For the text-containing cell, return its midpoint in (x, y) coordinate format. 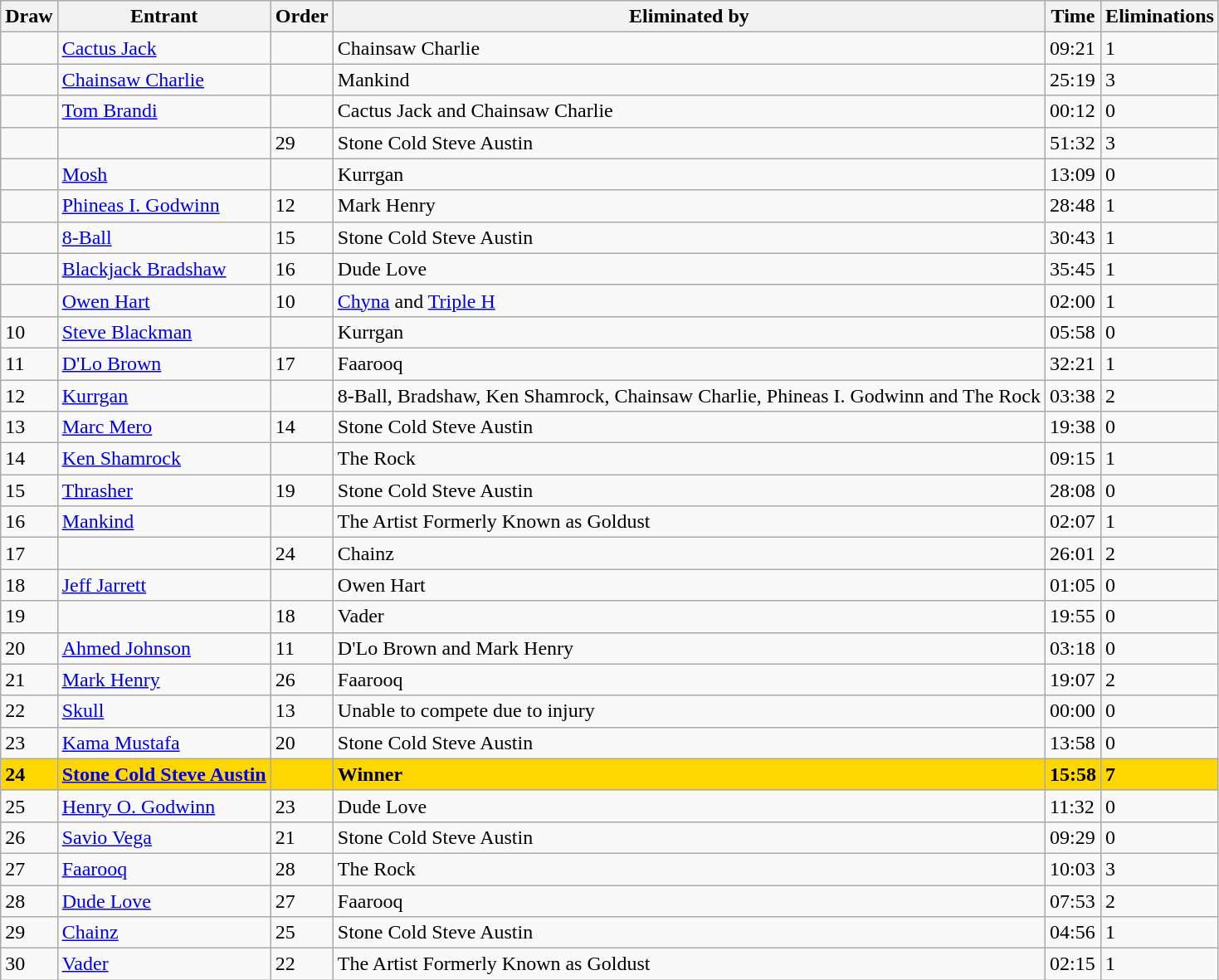
30 (29, 964)
Kama Mustafa (164, 743)
15:58 (1074, 774)
Eliminations (1160, 17)
Time (1074, 17)
Thrasher (164, 490)
Tom Brandi (164, 111)
Cactus Jack (164, 48)
Entrant (164, 17)
Ken Shamrock (164, 459)
Cactus Jack and Chainsaw Charlie (689, 111)
28:48 (1074, 206)
Order (302, 17)
28:08 (1074, 490)
51:32 (1074, 143)
7 (1160, 774)
07:53 (1074, 900)
Jeff Jarrett (164, 585)
10:03 (1074, 869)
02:15 (1074, 964)
03:38 (1074, 396)
09:21 (1074, 48)
Phineas I. Godwinn (164, 206)
19:07 (1074, 680)
00:00 (1074, 711)
Mosh (164, 174)
02:07 (1074, 522)
26:01 (1074, 553)
Draw (29, 17)
19:55 (1074, 617)
Winner (689, 774)
8-Ball (164, 237)
Skull (164, 711)
8-Ball, Bradshaw, Ken Shamrock, Chainsaw Charlie, Phineas I. Godwinn and The Rock (689, 396)
Eliminated by (689, 17)
13:58 (1074, 743)
Savio Vega (164, 837)
09:29 (1074, 837)
Chyna and Triple H (689, 300)
01:05 (1074, 585)
Unable to compete due to injury (689, 711)
35:45 (1074, 269)
25:19 (1074, 80)
Henry O. Godwinn (164, 806)
03:18 (1074, 648)
05:58 (1074, 332)
Steve Blackman (164, 332)
Blackjack Bradshaw (164, 269)
D'Lo Brown (164, 363)
00:12 (1074, 111)
09:15 (1074, 459)
19:38 (1074, 427)
02:00 (1074, 300)
13:09 (1074, 174)
D'Lo Brown and Mark Henry (689, 648)
Ahmed Johnson (164, 648)
11:32 (1074, 806)
32:21 (1074, 363)
30:43 (1074, 237)
04:56 (1074, 933)
Marc Mero (164, 427)
